Identify which cell holds the provided text, then report its (X, Y) central coordinate. 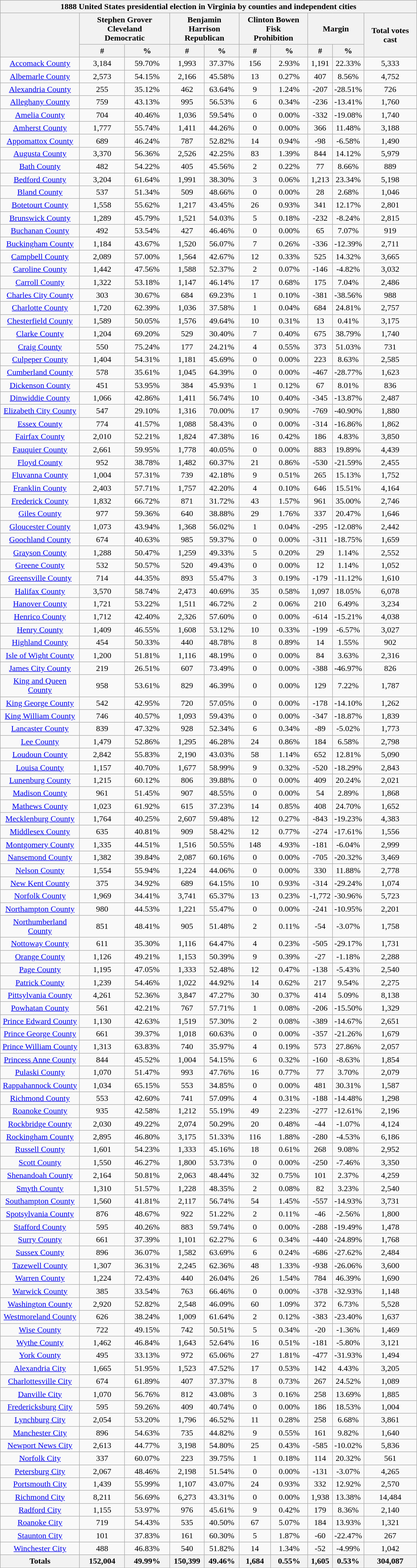
1,665 (102, 1368)
2,778 (390, 870)
-8.63% (348, 1060)
44.92% (222, 982)
985 (187, 539)
Tazewell County (40, 1265)
0.89% (289, 643)
Goochland County (40, 539)
Spotsylvania County (40, 1214)
219 (102, 668)
36.07% (147, 1253)
7.07% (348, 231)
58.42% (222, 832)
405 (187, 166)
51.03% (348, 346)
1,778 (187, 450)
1,221 (187, 909)
51.48% (222, 926)
Cumberland County (40, 372)
739 (187, 475)
Totals (40, 1561)
1,097 (320, 591)
1,442 (102, 269)
2,473 (187, 591)
-241 (320, 909)
2,198 (187, 1471)
550 (102, 346)
0.58% (289, 591)
2,288 (390, 957)
540 (187, 1548)
2,316 (390, 655)
372 (320, 1304)
53.95% (147, 385)
52.48% (222, 969)
2,057 (390, 1047)
2,245 (187, 1265)
Surry County (40, 1240)
38.24% (147, 1317)
50.33% (147, 643)
0.37% (289, 995)
30.67% (147, 295)
373 (320, 346)
542 (102, 703)
14.32% (348, 257)
1,089 (390, 1381)
1.45% (289, 1201)
65 (320, 231)
63.69% (222, 1253)
Richmond County (40, 1098)
179 (320, 1510)
47.56% (147, 269)
4,265 (390, 1471)
1,288 (102, 552)
5,090 (390, 754)
1,018 (187, 1034)
1,215 (102, 780)
0.43% (289, 1446)
1,773 (390, 729)
44.06% (222, 870)
6,273 (187, 1497)
2,140 (390, 1510)
1,298 (390, 1098)
2,613 (102, 1446)
2,196 (390, 1111)
51.33% (222, 1137)
1,731 (390, 944)
61.92% (147, 806)
40.26% (147, 1227)
-236 (320, 102)
72.43% (147, 1278)
2,842 (102, 754)
-5.80% (348, 1343)
-52 (320, 1548)
-26.06% (348, 1265)
-557 (320, 1201)
740 (187, 1047)
2,442 (390, 527)
615 (187, 806)
30 (255, 995)
Shenandoah County (40, 1175)
Nansemond County (40, 858)
652 (320, 754)
1,126 (102, 957)
Portsmouth City (40, 1484)
Margin (336, 29)
2,074 (187, 1124)
-10.95% (348, 909)
1,712 (102, 617)
-46 (320, 1214)
Essex County (40, 424)
763 (187, 1291)
3,731 (390, 1201)
-686 (320, 1253)
40.81% (147, 832)
-32.93% (348, 1291)
Frederick County (40, 501)
2,164 (102, 1175)
43.08% (222, 1394)
46.52% (222, 1420)
37.39% (147, 1240)
18.05% (348, 591)
2,746 (390, 501)
57.30% (222, 1021)
-14.48% (348, 1098)
50.81% (147, 1175)
1,659 (390, 539)
2,815 (390, 218)
49.43% (222, 565)
-14.93% (348, 1201)
Dickenson County (40, 385)
5,333 (390, 64)
-13.87% (348, 398)
45.69% (222, 359)
55.99% (147, 1484)
11 (255, 1420)
1,862 (390, 424)
1,511 (187, 604)
27.86% (348, 1047)
980 (102, 909)
726 (390, 89)
42.63% (147, 1021)
Prince Edward County (40, 1021)
3.23% (348, 1188)
-5.43% (348, 969)
Albemarle County (40, 76)
40.50% (222, 1523)
Bath County (40, 166)
0.62% (289, 982)
366 (320, 128)
37.58% (222, 308)
2,054 (102, 1420)
-14.67% (348, 1021)
8.56% (348, 76)
-206 (320, 1008)
1,200 (102, 655)
332 (320, 1484)
59.48% (222, 819)
60 (255, 1304)
55.74% (147, 128)
Radford City (40, 1510)
43.13% (147, 102)
1,601 (102, 1150)
-530 (320, 462)
Pulaski County (40, 1072)
2,952 (390, 1150)
51.95% (147, 1368)
43 (255, 501)
1,310 (102, 1188)
0.48% (289, 1124)
Wise County (40, 1330)
65.06% (222, 1355)
532 (102, 565)
1,195 (102, 969)
255 (102, 89)
Princess Anne County (40, 1060)
Elizabeth City County (40, 411)
-8.24% (348, 218)
1,217 (187, 205)
635 (102, 832)
0.41% (348, 321)
-5.02% (348, 729)
2,067 (102, 1471)
-12.61% (348, 1111)
-614 (320, 617)
Northampton County (40, 909)
1,679 (390, 1034)
Pittsylvania County (40, 995)
Clinton Bowen FiskProhibition (273, 29)
55.94% (147, 870)
53.73% (222, 1162)
1,490 (390, 141)
-938 (320, 1265)
0.20% (289, 552)
46.27% (147, 1162)
1,469 (390, 1330)
2,089 (102, 257)
1,764 (102, 819)
-98 (320, 141)
-160 (320, 1060)
44.82% (222, 1433)
414 (320, 995)
-357 (320, 1034)
64.47% (222, 944)
7.04% (348, 282)
-4.82% (348, 269)
-250 (320, 1162)
1.34% (289, 1548)
2,661 (102, 450)
49.46% (222, 1561)
54.80% (222, 1446)
69.23% (222, 295)
1,777 (102, 128)
48.55% (222, 793)
1,610 (390, 578)
70.00% (222, 411)
1,313 (102, 1047)
Westmoreland County (40, 1317)
1,322 (102, 282)
0.22% (289, 166)
45.79% (147, 218)
451 (102, 385)
1,181 (187, 359)
1,409 (102, 630)
1,523 (187, 1368)
268 (320, 1150)
40.25% (147, 819)
0.39% (289, 957)
1,991 (187, 179)
46.55% (147, 630)
-1,772 (320, 896)
44.77% (147, 1446)
58.74% (147, 591)
741 (187, 1098)
-19.08% (348, 115)
Charlotte County (40, 308)
5,979 (390, 153)
22.33% (348, 64)
50.39% (222, 957)
Amherst County (40, 128)
32 (255, 1175)
9.54% (348, 982)
1,148 (390, 1291)
42.21% (147, 1008)
-336 (320, 244)
1,042 (390, 1548)
988 (390, 295)
1,295 (187, 742)
-15.21% (348, 617)
Campbell County (40, 257)
6.49% (348, 604)
2,607 (187, 819)
44.53% (147, 909)
Brunswick County (40, 218)
46.46% (222, 231)
1,652 (390, 806)
Newport News City (40, 1446)
14,484 (390, 1497)
35.12% (147, 89)
King William County (40, 716)
0.28% (289, 1420)
1,073 (102, 527)
-388 (320, 668)
69.20% (147, 334)
385 (102, 1291)
156 (255, 64)
42.25% (222, 153)
1,720 (102, 308)
1.09% (289, 1304)
-146 (320, 269)
1,796 (187, 1420)
50.55% (222, 845)
Stafford County (40, 1227)
8,211 (102, 1497)
66.72% (147, 501)
48.67% (147, 1214)
0.26% (289, 244)
Alexandria County (40, 89)
52.37% (222, 269)
2.68% (348, 192)
38.30% (222, 179)
59.43% (222, 716)
Smyth County (40, 1188)
53.20% (147, 1420)
Highland County (40, 643)
1,052 (390, 565)
42.40% (147, 617)
50.47% (147, 552)
Lee County (40, 742)
-54 (320, 926)
1,520 (187, 244)
47.76% (222, 1072)
-23.40% (348, 1317)
Chesterfield County (40, 321)
4,752 (390, 76)
0.47% (289, 969)
54.22% (147, 166)
1,558 (102, 205)
57.31% (147, 475)
24.52% (348, 1381)
5,528 (390, 1304)
525 (320, 257)
Lynchburg City (40, 1420)
49.15% (147, 1330)
2,999 (390, 845)
1.81% (289, 1355)
3.70% (348, 1072)
-4.99% (348, 1548)
722 (102, 1330)
-332 (320, 115)
53.22% (147, 604)
640 (187, 514)
Alexandria City (40, 1368)
50.05% (147, 321)
Staunton City (40, 1536)
6,186 (390, 1137)
529 (187, 334)
46.80% (147, 1137)
11.48% (348, 128)
13.69% (348, 1394)
-29.17% (348, 944)
26.51% (147, 668)
55.62% (147, 205)
0.07% (289, 269)
1,787 (390, 685)
Roanoke County (40, 1111)
45.58% (222, 76)
Roanoke City (40, 1523)
4,439 (390, 450)
1,239 (102, 982)
972 (187, 1355)
35.30% (147, 944)
Nottoway County (40, 944)
1,262 (390, 703)
42.60% (147, 1098)
876 (102, 1214)
2,487 (390, 398)
13.93% (348, 1523)
40.57% (147, 716)
-6.58% (348, 141)
902 (390, 643)
1,204 (102, 334)
57.60% (222, 617)
63.64% (222, 89)
-389 (320, 1021)
49 (255, 1111)
Prince George County (40, 1034)
537 (102, 192)
-705 (320, 858)
24.21% (222, 346)
Grayson County (40, 552)
3,741 (187, 896)
1,832 (102, 501)
Rockbridge County (40, 1124)
4.93% (289, 845)
1,213 (320, 179)
3,850 (390, 437)
Winchester City (40, 1548)
-60 (320, 1536)
Norfolk City (40, 1458)
Charles City County (40, 295)
46.72% (222, 604)
2,895 (102, 1137)
1,307 (102, 1265)
1.87% (289, 1536)
42.95% (147, 703)
Southampton County (40, 1201)
-38.56% (348, 295)
720 (187, 703)
427 (187, 231)
341 (320, 205)
Petersburg City (40, 1471)
58.99% (222, 767)
40.05% (222, 450)
58.43% (222, 424)
2,021 (390, 780)
905 (187, 926)
0.90% (289, 411)
49.21% (147, 957)
56.69% (147, 1497)
56.07% (222, 244)
330 (320, 870)
42.67% (222, 257)
958 (102, 685)
1,637 (390, 1317)
907 (187, 793)
Greene County (40, 565)
Caroline County (40, 269)
42.20% (222, 488)
1888 United States presidential election in Virginia by counties and independent cities (208, 7)
1,721 (102, 604)
1.88% (289, 1137)
48.35% (222, 1188)
704 (102, 115)
976 (187, 1510)
-131 (320, 1471)
Russell County (40, 1150)
893 (187, 578)
51.54% (222, 1471)
34.85% (222, 1085)
2,711 (390, 244)
-138 (320, 969)
54.03% (222, 218)
Henry County (40, 630)
-1.18% (348, 957)
742 (187, 1330)
977 (102, 514)
7.22% (348, 685)
5.07% (289, 1523)
5,836 (390, 1446)
547 (102, 411)
45.93% (222, 385)
0.73% (289, 1381)
83 (255, 153)
2,843 (390, 767)
1,157 (102, 767)
Accomack County (40, 64)
57.09% (222, 1098)
54.46% (147, 982)
Warren County (40, 1278)
-288 (320, 1227)
Rappahannock County (40, 1085)
43.07% (222, 1484)
-274 (320, 832)
29.10% (147, 411)
48.44% (222, 1175)
-18.87% (348, 716)
50.57% (147, 565)
25 (255, 1446)
35.00% (348, 501)
1,045 (187, 372)
-20.32% (348, 858)
49.22% (147, 1124)
26.04% (222, 1278)
62.27% (222, 1240)
3,469 (390, 858)
1,046 (390, 192)
New Kent County (40, 883)
23.34% (348, 179)
15.13% (348, 475)
53.12% (222, 630)
1,993 (187, 64)
1,854 (390, 1060)
39.84% (147, 858)
39.75% (222, 1458)
64.15% (222, 883)
1,107 (187, 1484)
1,009 (187, 1317)
1,335 (102, 845)
54.43% (147, 1523)
Mecklenburg County (40, 819)
0.61% (289, 1150)
-4.53% (348, 1137)
829 (187, 685)
82 (320, 1188)
Prince William County (40, 1047)
1,462 (102, 1343)
Mathews County (40, 806)
Isle of Wight County (40, 655)
41.81% (147, 1201)
2,166 (187, 76)
1,824 (187, 437)
Norfolk County (40, 896)
129 (320, 685)
1,153 (187, 957)
5,723 (390, 896)
43.94% (147, 527)
9.82% (348, 1433)
-20 (320, 1330)
731 (390, 346)
Danville City (40, 1394)
51.22% (222, 1214)
1,212 (187, 1111)
-280 (320, 1137)
1,880 (390, 411)
40.46% (147, 115)
84 (320, 655)
2,201 (390, 909)
Louisa County (40, 767)
535 (187, 1523)
-6.04% (348, 845)
4,038 (390, 617)
928 (187, 729)
46.83% (147, 1548)
Washington County (40, 1304)
Appomattox County (40, 141)
Lancaster County (40, 729)
Montgomery County (40, 845)
Botetourt County (40, 205)
3,570 (102, 591)
52.64% (222, 1343)
1,839 (390, 716)
2,030 (102, 1124)
1.55% (348, 643)
Madison County (40, 793)
12.17% (348, 205)
28 (320, 192)
1,093 (187, 716)
75.24% (147, 346)
-295 (320, 527)
-347 (320, 716)
54.31% (147, 359)
Buckingham County (40, 244)
3,600 (390, 1265)
47.27% (222, 995)
13.38% (348, 1497)
51.47% (147, 1072)
2,063 (187, 1175)
1,494 (390, 1355)
48.78% (222, 643)
35 (255, 591)
-6.57% (348, 630)
Warwick County (40, 1291)
787 (187, 141)
1,439 (102, 1484)
Culpeper County (40, 359)
839 (102, 729)
6.68% (348, 1420)
1,022 (187, 982)
Fauquier County (40, 450)
265 (320, 475)
2,920 (102, 1304)
53.18% (147, 282)
-179 (320, 578)
-17.61% (348, 832)
0.94% (289, 141)
1,587 (390, 1085)
1,228 (187, 1188)
Halifax County (40, 591)
1,130 (102, 1021)
-24.89% (348, 1240)
62.39% (147, 308)
45.16% (222, 1150)
4.43% (348, 1368)
1,938 (320, 1497)
784 (320, 1278)
Page County (40, 969)
20.24% (348, 780)
1,757 (187, 488)
59.36% (147, 514)
1.39% (289, 153)
15.51% (348, 488)
2,275 (390, 982)
Fairfax County (40, 437)
59.74% (222, 1227)
55.19% (222, 1111)
Charlottesville City (40, 1381)
1,155 (102, 1510)
34.41% (147, 896)
48.19% (222, 655)
65.15% (147, 1085)
41.57% (147, 424)
Alleghany County (40, 102)
210 (320, 604)
Sussex County (40, 1253)
995 (187, 102)
47.38% (222, 437)
27 (255, 1355)
2,486 (390, 282)
35.61% (147, 372)
43.45% (222, 205)
646 (320, 488)
Augusta County (40, 153)
1,556 (390, 832)
1,034 (102, 1085)
-44 (320, 1124)
-18.29% (348, 767)
47.05% (147, 969)
806 (187, 780)
1,521 (187, 218)
3,032 (390, 269)
55.83% (147, 754)
14.12% (348, 153)
-232 (320, 218)
52.21% (147, 437)
4.83% (348, 437)
836 (390, 385)
Orange County (40, 957)
24.70% (348, 806)
3,121 (390, 1343)
42.58% (147, 1111)
1,608 (187, 630)
2,403 (102, 488)
-520 (320, 767)
46.84% (147, 1343)
826 (390, 668)
33.13% (147, 1355)
3,234 (390, 604)
152,004 (102, 1561)
-16.86% (348, 424)
38.78% (147, 462)
31.72% (222, 501)
12.81% (348, 754)
44.51% (147, 845)
303 (102, 295)
2.89% (348, 793)
-11.12% (348, 578)
18 (255, 1150)
Total votes cast (390, 35)
5,198 (390, 179)
50.51% (222, 1330)
54.63% (147, 1433)
Wythe County (40, 1343)
4,164 (390, 488)
Greensville County (40, 578)
9.08% (348, 1150)
York County (40, 1355)
2,585 (390, 359)
Floyd County (40, 462)
1,066 (102, 398)
60.12% (147, 780)
909 (187, 832)
1.33% (289, 1265)
59.54% (222, 115)
40.63% (147, 539)
148 (255, 845)
-381 (320, 295)
150,399 (187, 1561)
-178 (320, 703)
Franklin County (40, 488)
454 (102, 643)
Buchanan County (40, 231)
462 (187, 89)
21 (255, 462)
1,516 (187, 845)
44.35% (147, 578)
3,665 (390, 257)
2,573 (102, 76)
-1.07% (348, 1124)
42.18% (222, 475)
52.34% (222, 729)
3,205 (390, 1368)
-383 (320, 1317)
36.31% (147, 1265)
Stephen Grover ClevelandDemocratic (124, 29)
Manchester City (40, 1433)
142 (320, 1368)
4,261 (102, 995)
Bedford County (40, 179)
1,289 (102, 218)
Henrico County (40, 617)
-27.62% (348, 1253)
408 (320, 806)
48 (255, 1265)
3,370 (102, 153)
2,326 (187, 617)
2,010 (102, 437)
King George County (40, 703)
1,479 (102, 742)
952 (102, 462)
8.01% (348, 385)
57.00% (147, 257)
2,570 (390, 1484)
1,677 (187, 767)
114 (320, 1458)
Fluvanna County (40, 475)
774 (102, 424)
3,027 (390, 630)
1,191 (320, 64)
45.52% (147, 1060)
51.57% (147, 1188)
-28.77% (348, 372)
675 (320, 334)
0.68% (289, 282)
2,651 (390, 1021)
-14.10% (348, 703)
851 (102, 926)
1,368 (187, 527)
-769 (320, 411)
42.86% (147, 398)
1,643 (187, 1343)
2,801 (390, 205)
56.36% (147, 153)
384 (187, 385)
49.99% (147, 1561)
935 (102, 1111)
3,188 (390, 128)
8.63% (348, 359)
56.02% (222, 527)
-15.50% (348, 1008)
19.89% (348, 450)
46.09% (222, 1304)
1,646 (390, 514)
37.83% (147, 1536)
1,576 (187, 321)
0.16% (289, 1394)
54.23% (147, 1150)
Scott County (40, 1162)
Bland County (40, 192)
60.63% (222, 1034)
52.36% (147, 995)
-477 (320, 1355)
-12.39% (348, 244)
Middlesex County (40, 832)
12.92% (348, 1484)
1,184 (102, 244)
-10.02% (348, 1446)
-199 (320, 630)
1,329 (390, 1008)
2,190 (187, 754)
40.70% (147, 767)
-18.75% (348, 539)
-21.59% (348, 462)
65.37% (222, 896)
47.52% (222, 1368)
40.69% (222, 591)
611 (102, 944)
2,552 (390, 552)
1,519 (187, 1021)
48.41% (147, 926)
719 (102, 1523)
-19.23% (348, 819)
8.66% (348, 166)
922 (187, 1214)
1.76% (289, 514)
1.57% (289, 501)
43.03% (222, 754)
20 (255, 1124)
43.31% (222, 1497)
Powhatan County (40, 1008)
217 (320, 982)
304,087 (390, 1561)
2,484 (390, 1253)
30.31% (348, 1085)
509 (187, 192)
993 (187, 1072)
2,526 (187, 153)
1,868 (390, 793)
626 (102, 1317)
-46.97% (348, 668)
3,184 (102, 64)
1,885 (390, 1394)
1,752 (390, 475)
Benjamin HarrisonRepublican (204, 29)
578 (102, 372)
33.54% (147, 1291)
3,847 (187, 995)
4,383 (390, 819)
Amelia County (40, 115)
1,074 (390, 883)
Rockingham County (40, 1137)
61.89% (147, 1381)
481 (320, 1085)
4,259 (390, 1175)
51.82% (222, 1548)
1,560 (102, 1201)
2.93% (289, 64)
812 (187, 1394)
1,404 (102, 359)
59.95% (147, 450)
1,768 (390, 1240)
175 (320, 282)
1.24% (289, 89)
607 (187, 668)
2.37% (348, 1175)
45.61% (222, 1510)
177 (187, 346)
1,478 (390, 1227)
1,623 (390, 372)
482 (102, 166)
2,087 (187, 858)
1,316 (187, 411)
488 (102, 1548)
38.79% (348, 334)
60.07% (147, 1458)
2,548 (187, 1304)
759 (102, 102)
40.74% (222, 1407)
39.37% (147, 1034)
51.81% (147, 655)
59.26% (147, 1407)
57.05% (222, 703)
24.81% (348, 308)
Patrick County (40, 982)
Fredericksburg City (40, 1407)
64.39% (222, 372)
Craig County (40, 346)
-1.36% (348, 1330)
871 (187, 501)
0.75% (289, 1175)
60.16% (222, 858)
51.34% (147, 192)
Lunenburg County (40, 780)
3,204 (102, 179)
8.36% (348, 1510)
6,078 (390, 591)
919 (390, 231)
53.97% (147, 1510)
2.23% (289, 1111)
-27 (320, 957)
1,382 (102, 858)
1,582 (187, 1253)
889 (390, 166)
-378 (320, 1291)
1,564 (187, 257)
5.09% (348, 995)
53.54% (147, 231)
-31.93% (348, 1355)
-12.08% (348, 527)
492 (102, 231)
-207 (320, 89)
3,198 (187, 1446)
46.28% (222, 742)
-277 (320, 1111)
73.49% (222, 668)
66.46% (222, 1291)
60.30% (222, 1536)
1,554 (102, 870)
20.32% (348, 1458)
735 (187, 1433)
-19.49% (348, 1227)
573 (320, 1047)
1,482 (187, 462)
1,760 (390, 102)
48.66% (222, 192)
60.37% (222, 462)
-585 (320, 1446)
3,861 (390, 1420)
1,550 (102, 1162)
63.83% (147, 1047)
Loudoun County (40, 754)
-505 (320, 944)
49.64% (222, 321)
-13.41% (348, 102)
-188 (320, 1098)
51.45% (147, 793)
-2.56% (348, 1214)
520 (187, 565)
Carroll County (40, 282)
4,124 (390, 1124)
-467 (320, 372)
38.88% (222, 514)
1,023 (102, 806)
1,589 (102, 321)
1,088 (187, 424)
Dinwiddie County (40, 398)
1,969 (102, 896)
44.26% (222, 128)
35.97% (222, 1047)
48.46% (147, 1471)
53.61% (147, 685)
Giles County (40, 514)
-843 (320, 819)
1.54% (289, 1278)
1,321 (390, 1523)
56.76% (147, 1394)
6.58% (348, 742)
1,640 (390, 1433)
-28.51% (348, 89)
34.92% (147, 883)
62.36% (222, 1265)
375 (102, 883)
46.24% (147, 141)
-89 (320, 729)
1,147 (187, 282)
-440 (320, 1240)
Gloucester County (40, 527)
1,758 (390, 926)
James City County (40, 668)
-345 (320, 398)
2,117 (187, 1201)
Hanover County (40, 604)
47.32% (147, 729)
30.40% (222, 334)
Nelson County (40, 870)
2,455 (390, 462)
50.29% (222, 1124)
-29.24% (348, 883)
49.33% (222, 552)
59.37% (222, 539)
116 (255, 1137)
58 (255, 754)
43.67% (147, 244)
-311 (320, 539)
-22.47% (348, 1536)
-21.26% (348, 1034)
6.73% (348, 1304)
2,757 (390, 308)
20.47% (348, 514)
-30.96% (348, 896)
Richmond City (40, 1497)
1,101 (187, 1240)
1,605 (320, 1561)
2,798 (390, 742)
45.56% (222, 166)
-7.46% (348, 1162)
3,350 (390, 1162)
714 (102, 578)
1,588 (187, 269)
2,079 (390, 1072)
1,690 (390, 1278)
0.24% (289, 1253)
59.70% (147, 64)
39.88% (222, 780)
1,684 (255, 1561)
495 (102, 1355)
3.63% (348, 655)
46.14% (222, 282)
-40.90% (348, 411)
Northumberland County (40, 926)
Clarke County (40, 334)
18.53% (348, 1407)
767 (187, 1008)
56.53% (222, 102)
11.88% (348, 870)
8,138 (390, 995)
37.23% (222, 806)
King and Queen County (40, 685)
746 (102, 716)
1,259 (187, 552)
52.86% (147, 742)
0.85% (289, 806)
